Capture the cell that displays the provided text and extract its [x, y] central coordinate. 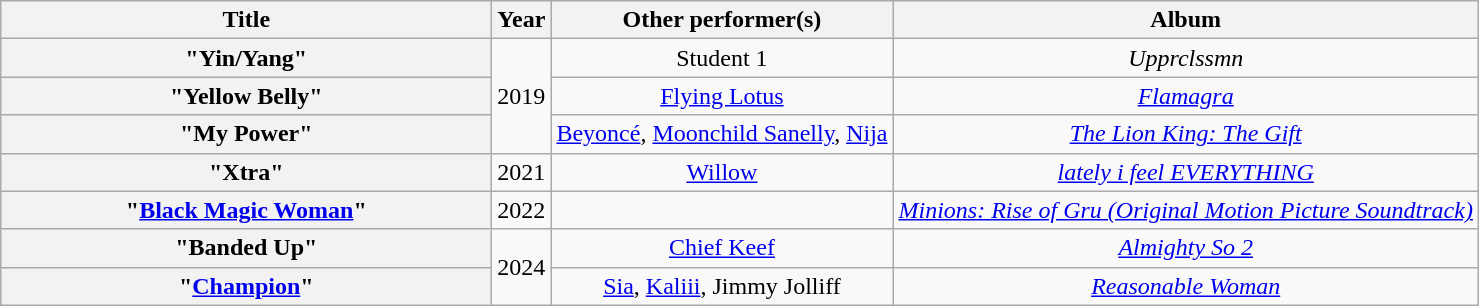
Almighty So 2 [1186, 248]
Upprclssmn [1186, 58]
Other performer(s) [722, 20]
Title [246, 20]
Chief Keef [722, 248]
lately i feel EVERYTHING [1186, 172]
"Black Magic Woman" [246, 210]
Willow [722, 172]
2024 [522, 267]
Reasonable Woman [1186, 286]
Album [1186, 20]
"Champion" [246, 286]
Year [522, 20]
2022 [522, 210]
2021 [522, 172]
"Banded Up" [246, 248]
"Yellow Belly" [246, 96]
Minions: Rise of Gru (Original Motion Picture Soundtrack) [1186, 210]
Sia, Kaliii, Jimmy Jolliff [722, 286]
Flying Lotus [722, 96]
"Xtra" [246, 172]
Beyoncé, Moonchild Sanelly, Nija [722, 134]
2019 [522, 96]
Student 1 [722, 58]
"My Power" [246, 134]
"Yin/Yang" [246, 58]
The Lion King: The Gift [1186, 134]
Flamagra [1186, 96]
